Scan for the cell matching the given text and deliver its [x, y] coordinate at center. 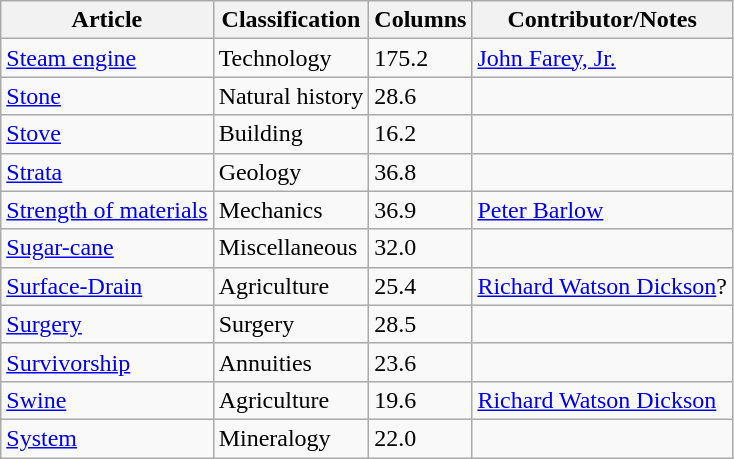
Sugar-cane [107, 248]
Mechanics [291, 210]
Stone [107, 96]
Technology [291, 58]
Article [107, 20]
Columns [420, 20]
36.8 [420, 172]
25.4 [420, 286]
Strata [107, 172]
Steam engine [107, 58]
Geology [291, 172]
System [107, 438]
175.2 [420, 58]
Natural history [291, 96]
28.6 [420, 96]
22.0 [420, 438]
Strength of materials [107, 210]
Swine [107, 400]
32.0 [420, 248]
23.6 [420, 362]
Building [291, 134]
Richard Watson Dickson? [602, 286]
Annuities [291, 362]
19.6 [420, 400]
Classification [291, 20]
Miscellaneous [291, 248]
16.2 [420, 134]
Peter Barlow [602, 210]
28.5 [420, 324]
Contributor/Notes [602, 20]
John Farey, Jr. [602, 58]
Mineralogy [291, 438]
Richard Watson Dickson [602, 400]
Surface-Drain [107, 286]
Stove [107, 134]
36.9 [420, 210]
Survivorship [107, 362]
